Identify which cell holds the provided text, then report its [x, y] central coordinate. 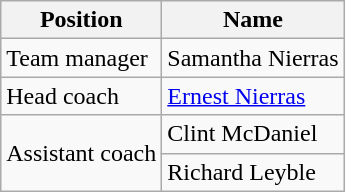
Samantha Nierras [253, 58]
Head coach [82, 96]
Position [82, 20]
Ernest Nierras [253, 96]
Clint McDaniel [253, 134]
Team manager [82, 58]
Richard Leyble [253, 172]
Assistant coach [82, 153]
Name [253, 20]
